Find where the given text appears and provide that cell's center as [x, y] coordinate. 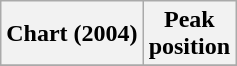
Peakposition [189, 34]
Chart (2004) [72, 34]
